For the text-containing cell, return its midpoint in [x, y] coordinate format. 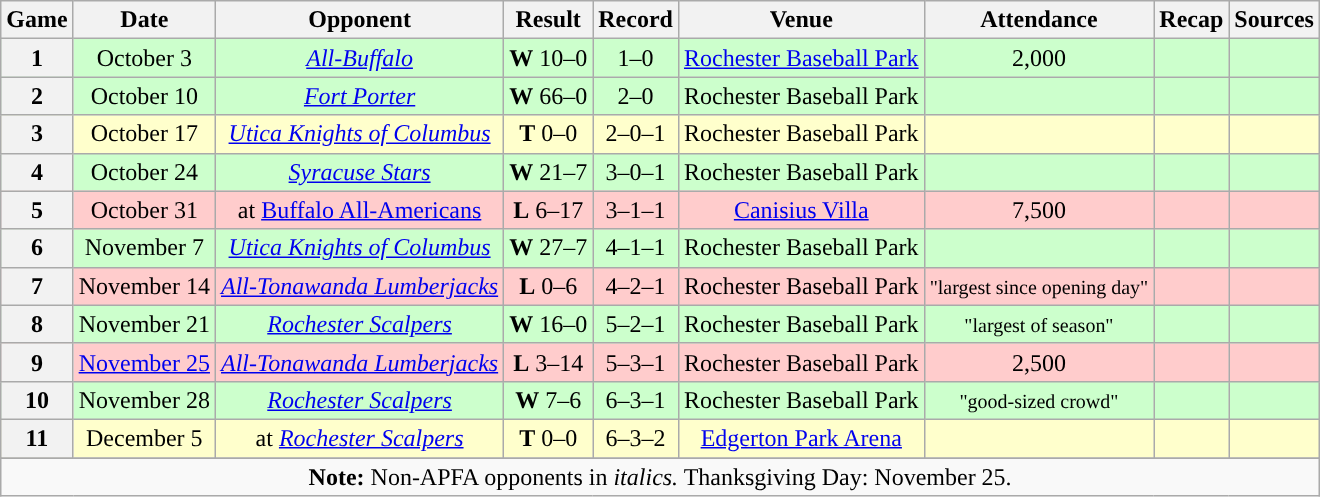
Fort Porter [359, 96]
2,500 [1039, 362]
W 10–0 [548, 58]
L 6–17 [548, 210]
W 27–7 [548, 248]
Record [636, 20]
2–0 [636, 96]
W 21–7 [548, 172]
October 10 [144, 96]
7 [37, 286]
Date [144, 20]
November 7 [144, 248]
October 24 [144, 172]
5 [37, 210]
3 [37, 134]
"largest of season" [1039, 324]
2,000 [1039, 58]
Sources [1274, 20]
1–0 [636, 58]
5–2–1 [636, 324]
3–0–1 [636, 172]
10 [37, 400]
October 17 [144, 134]
Syracuse Stars [359, 172]
at Buffalo All-Americans [359, 210]
11 [37, 438]
2 [37, 96]
Recap [1192, 20]
W 66–0 [548, 96]
at Rochester Scalpers [359, 438]
L 0–6 [548, 286]
"largest since opening day" [1039, 286]
7,500 [1039, 210]
"good-sized crowd" [1039, 400]
6 [37, 248]
1 [37, 58]
2–0–1 [636, 134]
L 3–14 [548, 362]
3–1–1 [636, 210]
4 [37, 172]
5–3–1 [636, 362]
Venue [801, 20]
6–3–2 [636, 438]
6–3–1 [636, 400]
November 14 [144, 286]
November 25 [144, 362]
November 28 [144, 400]
Game [37, 20]
October 3 [144, 58]
December 5 [144, 438]
Edgerton Park Arena [801, 438]
All-Buffalo [359, 58]
Attendance [1039, 20]
W 7–6 [548, 400]
November 21 [144, 324]
W 16–0 [548, 324]
4–2–1 [636, 286]
Note: Non-APFA opponents in italics. Thanksgiving Day: November 25. [660, 477]
October 31 [144, 210]
Result [548, 20]
4–1–1 [636, 248]
8 [37, 324]
Opponent [359, 20]
9 [37, 362]
Canisius Villa [801, 210]
